Find where the given text appears and provide that cell's center as (x, y) coordinate. 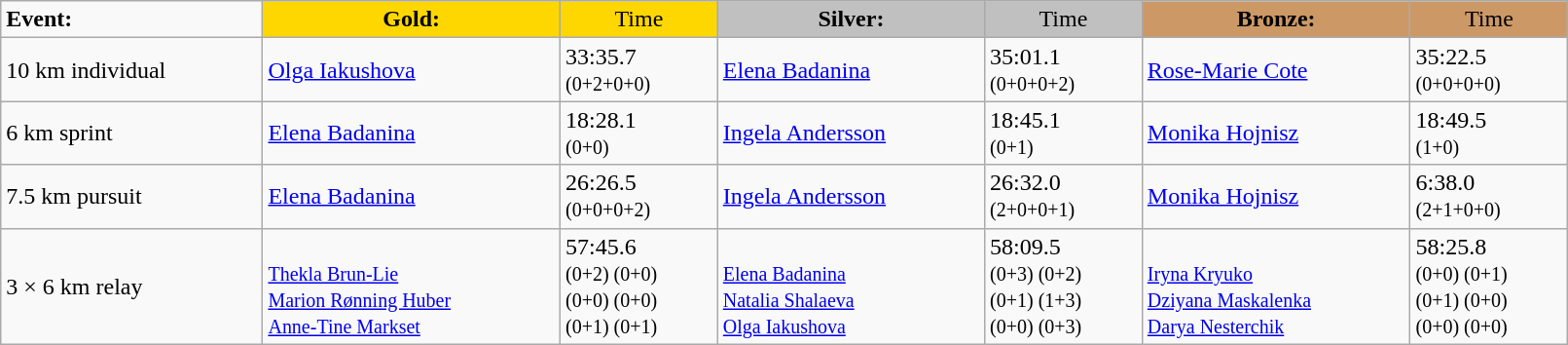
33:35.7(0+2+0+0) (638, 70)
18:49.5(1+0) (1489, 133)
26:32.0(2+0+0+1) (1064, 197)
58:09.5(0+3) (0+2)(0+1) (1+3)(0+0) (0+3) (1064, 287)
Thekla Brun-LieMarion Rønning HuberAnne-Tine Markset (412, 287)
3 × 6 km relay (132, 287)
7.5 km pursuit (132, 197)
57:45.6(0+2) (0+0)(0+0) (0+0)(0+1) (0+1) (638, 287)
26:26.5(0+0+0+2) (638, 197)
6:38.0(2+1+0+0) (1489, 197)
Silver: (851, 19)
Bronze: (1276, 19)
Elena BadaninaNatalia ShalaevaOlga Iakushova (851, 287)
18:28.1(0+0) (638, 133)
6 km sprint (132, 133)
Event: (132, 19)
Rose-Marie Cote (1276, 70)
Iryna KryukoDziyana MaskalenkaDarya Nesterchik (1276, 287)
35:01.1 (0+0+0+2) (1064, 70)
18:45.1(0+1) (1064, 133)
35:22.5(0+0+0+0) (1489, 70)
10 km individual (132, 70)
Olga Iakushova (412, 70)
Gold: (412, 19)
58:25.8(0+0) (0+1)(0+1) (0+0)(0+0) (0+0) (1489, 287)
